Locate the cell with the specified text and output its [X, Y] center coordinate. 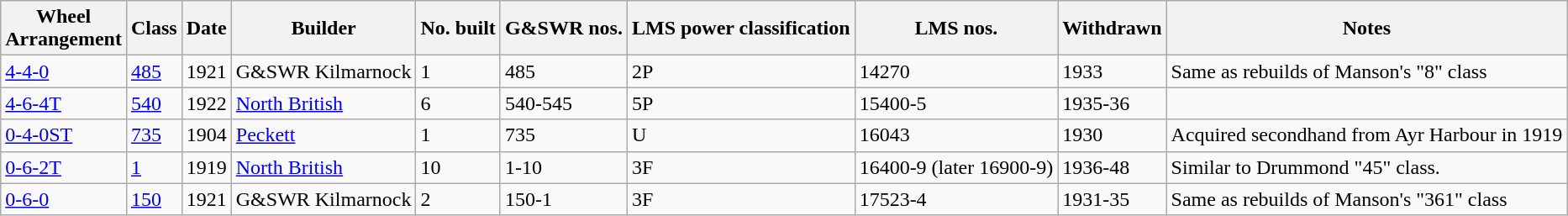
16043 [956, 135]
No. built [458, 29]
1935-36 [1113, 103]
14270 [956, 71]
LMS nos. [956, 29]
6 [458, 103]
10 [458, 167]
1922 [207, 103]
15400-5 [956, 103]
G&SWR nos. [563, 29]
17523-4 [956, 199]
16400-9 (later 16900-9) [956, 167]
1919 [207, 167]
1930 [1113, 135]
1904 [207, 135]
Withdrawn [1113, 29]
Class [154, 29]
Builder [324, 29]
LMS power classification [741, 29]
150 [154, 199]
Date [207, 29]
0-4-0ST [64, 135]
Same as rebuilds of Manson's "8" class [1366, 71]
4-6-4T [64, 103]
Acquired secondhand from Ayr Harbour in 1919 [1366, 135]
Same as rebuilds of Manson's "361" class [1366, 199]
1933 [1113, 71]
WheelArrangement [64, 29]
0-6-0 [64, 199]
540-545 [563, 103]
5P [741, 103]
540 [154, 103]
2P [741, 71]
4-4-0 [64, 71]
Notes [1366, 29]
2 [458, 199]
1931-35 [1113, 199]
150-1 [563, 199]
Peckett [324, 135]
1936-48 [1113, 167]
0-6-2T [64, 167]
Similar to Drummond "45" class. [1366, 167]
U [741, 135]
1-10 [563, 167]
